Identify which cell holds the provided text, then report its (x, y) central coordinate. 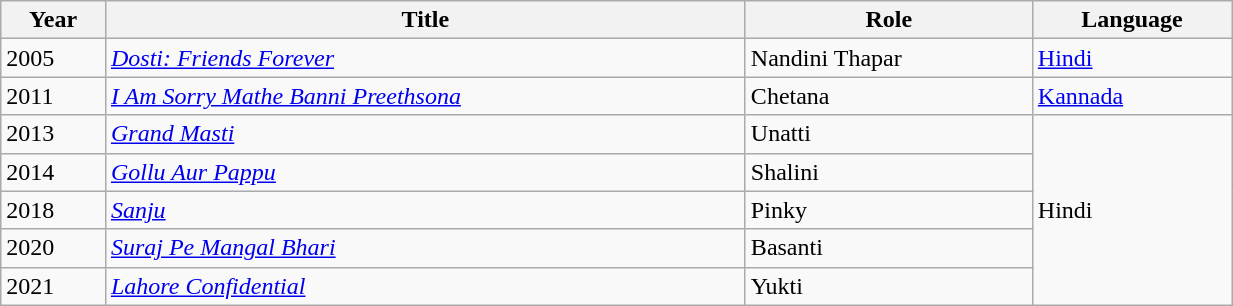
Basanti (888, 248)
2020 (54, 248)
Language (1132, 20)
2011 (54, 96)
Sanju (425, 210)
Yukti (888, 286)
Year (54, 20)
Role (888, 20)
Dosti: Friends Forever (425, 58)
Lahore Confidential (425, 286)
2018 (54, 210)
2014 (54, 172)
2005 (54, 58)
Chetana (888, 96)
Unatti (888, 134)
2013 (54, 134)
2021 (54, 286)
Nandini Thapar (888, 58)
Pinky (888, 210)
Kannada (1132, 96)
Grand Masti (425, 134)
I Am Sorry Mathe Banni Preethsona (425, 96)
Shalini (888, 172)
Title (425, 20)
Gollu Aur Pappu (425, 172)
Suraj Pe Mangal Bhari (425, 248)
